Find where the given text appears and provide that cell's center as (X, Y) coordinate. 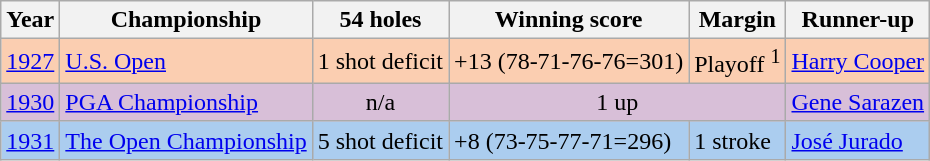
1 shot deficit (380, 62)
José Jurado (858, 140)
Runner-up (858, 20)
+8 (73-75-77-71=296) (569, 140)
Gene Sarazen (858, 102)
1 up (618, 102)
1931 (30, 140)
1930 (30, 102)
U.S. Open (186, 62)
54 holes (380, 20)
Playoff 1 (738, 62)
1 stroke (738, 140)
Championship (186, 20)
Winning score (569, 20)
Margin (738, 20)
PGA Championship (186, 102)
n/a (380, 102)
The Open Championship (186, 140)
1927 (30, 62)
Year (30, 20)
Harry Cooper (858, 62)
5 shot deficit (380, 140)
+13 (78-71-76-76=301) (569, 62)
